Extract the (X, Y) coordinate from the center of the cell holding the provided text.  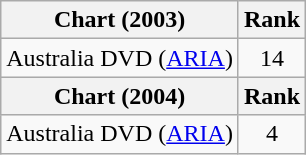
4 (272, 134)
14 (272, 58)
Chart (2004) (120, 96)
Chart (2003) (120, 20)
